Determine the [X, Y] coordinate at the center of the cell enclosing the given text.  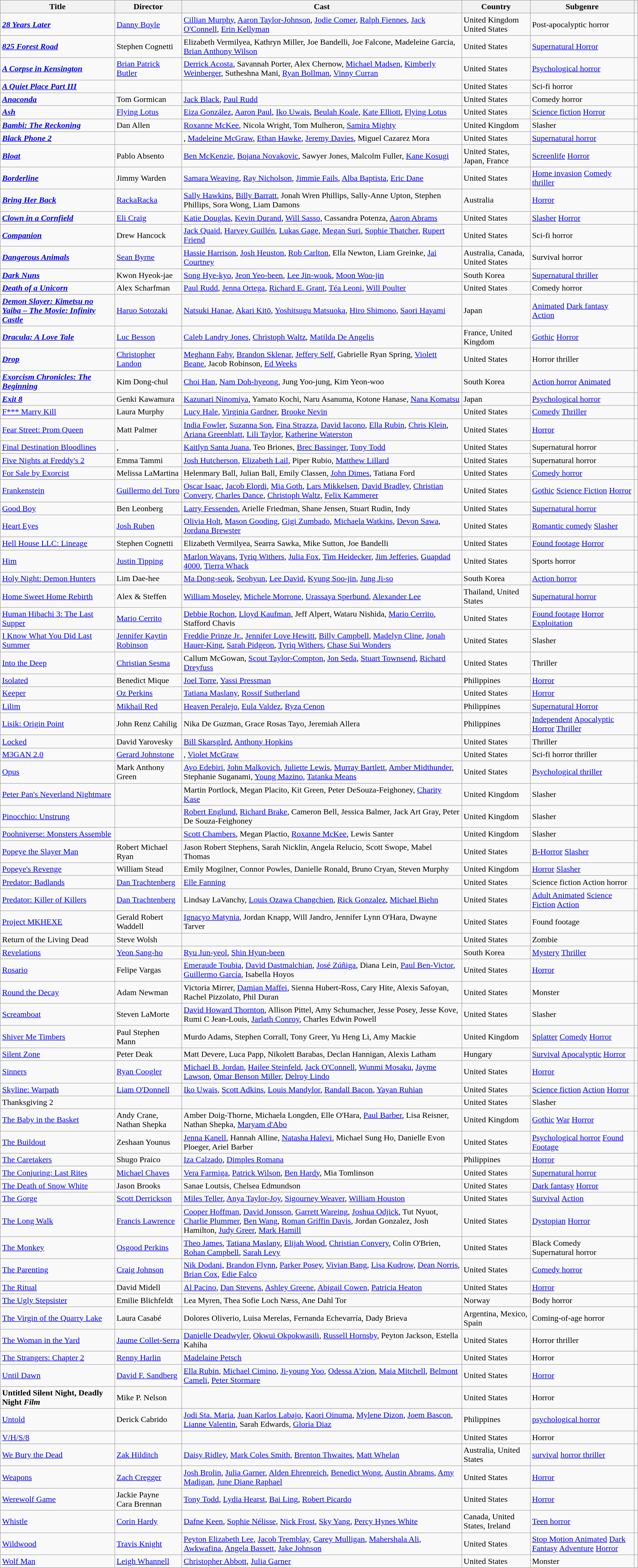
Country [496, 7]
United KingdomUnited States [496, 25]
Corin Hardy [148, 1522]
Michael B. Jordan, Hailee Steinfeld, Jack O'Connell, Wunmi Mosaku, Jayme Lawson, Omar Benson Miller, Delroy Lindo [322, 1071]
Return of the Living Dead [58, 940]
, [148, 447]
Dan Allen [148, 125]
Kim Dong-chul [148, 381]
A Corpse in Kensington [58, 69]
Zombie [582, 940]
Tatiana Maslany, Rossif Sutherland [322, 693]
Wildwood [58, 1543]
Frankenstein [58, 490]
David F. Sandberg [148, 1375]
M3GAN 2.0 [58, 754]
Madelaine Petsch [322, 1358]
Action horror Animated [582, 381]
Josh Ruben [148, 526]
Eiza González, Aaron Paul, Iko Uwais, Beulah Koale, Kate Elliott, Flying Lotus [322, 112]
Pablo Absento [148, 156]
Jaume Collet-Serra [148, 1340]
Sanae Loutsis, Chelsea Edmundson [322, 1186]
Gothic Horror [582, 337]
Josh Brolin, Julia Garner, Alden Ehrenreich, Benedict Wong, Austin Abrams, Amy Madigan, June Diane Raphael [322, 1477]
Benedict Mique [148, 680]
Coming-of-age horror [582, 1318]
Heart Eyes [58, 526]
Paul Rudd, Jenna Ortega, Richard E. Grant, Téa Leoni, Will Poulter [322, 288]
Peter Deak [148, 1054]
Ella Rubin, Michael Cimino, Ji-young Yoo, Odessa A'zion, Maia Mitchell, Belmont Cameli, Peter Stormare [322, 1375]
Luc Besson [148, 337]
Untitled Silent Night, Deadly Night Film [58, 1397]
Gerald Robert Waddell [148, 922]
A Quiet Place Part III [58, 86]
Supernatural thriller [582, 275]
Matt Palmer [148, 430]
Science fiction Horror [582, 112]
, Violet McGraw [322, 754]
Nika De Guzman, Grace Rosas Tayo, Jeremiah Allera [322, 724]
Whistle [58, 1522]
Christian Sesma [148, 663]
Body horror [582, 1300]
Emma Tammi [148, 460]
Katie Douglas, Kevin Durand, Will Sasso, Cassandra Potenza, Aaron Abrams [322, 218]
Untold [58, 1420]
Marlon Wayans, Tyriq Withers, Julia Fox, Tim Heidecker, Jim Jefferies, Guapdad 4000, Tierra Whack [322, 561]
Jason Brooks [148, 1186]
Ayo Edebiri, John Malkovich, Juliette Lewis, Murray Bartlett, Amber Midthunder, Stephanie Suganami, Young Mazino, Tatanka Means [322, 772]
The Virgin of the Quarry Lake [58, 1318]
Him [58, 561]
Cillian Murphy, Aaron Taylor-Johnson, Jodie Comer, Ralph Fiennes, Jack O'Connell, Erin Kellyman [322, 25]
Psychological horror Found Footage [582, 1142]
Joel Torre, Yassi Pressman [322, 680]
Steven LaMorte [148, 1014]
Psychological thriller [582, 772]
Silent Zone [58, 1054]
Dark fantasy Horror [582, 1186]
Travis Knight [148, 1543]
Larry Fessenden, Arielle Friedman, Shane Jensen, Stuart Rudin, Indy [322, 508]
The Gorge [58, 1199]
Theo James, Tatiana Maslany, Elijah Wood, Christian Convery, Colin O'Brien, Rohan Campbell, Sarah Levy [322, 1247]
Emeraude Toubia, David Dastmalchian, José Zúñiga, Diana Lein, Paul Ben-Victor, Guillermo García, Isabella Hoyos [322, 970]
Gerard Johnstone [148, 754]
Action horror [582, 579]
Mario Cerrito [148, 619]
Ryu Jun-yeol, Shin Hyun-been [322, 952]
Andy Crane, Nathan Shepka [148, 1120]
Hell House LLC: Lineage [58, 544]
Dark Nuns [58, 275]
Martin Portlock, Megan Placito, Kit Green, Peter DeSouza-Feighoney, Charity Kase [322, 794]
Justin Tipping [148, 561]
Laura Murphy [148, 412]
Amber Doig-Thorne, Michaela Longden, Elle O'Hara, Paul Barber, Lisa Reisner, Nathan Shepka, Maryam d'Abo [322, 1120]
The Caretakers [58, 1160]
Revelations [58, 952]
Independent Apocalyptic Horror Thriller [582, 724]
Scott Derrickson [148, 1199]
Jodi Sta. Maria, Juan Karlos Labajo, Kaori Oinuma, Mylene Dizon, Joem Bascon, Lianne Valentin, Sarah Edwards, Gloria Diaz [322, 1420]
Callum McGowan, Scout Taylor-Compton, Jon Seda, Stuart Townsend, Richard Dreyfuss [322, 663]
Ben Leonberg [148, 508]
Locked [58, 741]
Survival horror [582, 258]
Guillermo del Toro [148, 490]
Derick Cabrido [148, 1420]
Helenmary Ball, Julian Ball, Emily Classen, John Dimes, Tatiana Ford [322, 473]
Felipe Vargas [148, 970]
Alex Scharfman [148, 288]
Genki Kawamura [148, 399]
Jason Robert Stephens, Sarah Nicklin, Angela Relucio, Scott Swope, Mabel Thomas [322, 852]
Lea Myren, Thea Sofie Loch Næss, Ane Dahl Tor [322, 1300]
Oscar Isaac, Jacob Elordi, Mia Goth, Lars Mikkelsen, David Bradley, Christian Convery, Charles Dance, Christoph Waltz, Felix Kammerer [322, 490]
Zeshaan Younus [148, 1142]
Found footage [582, 922]
Bill Skarsgård, Anthony Hopkins [322, 741]
Jennifer Kaytin Robinson [148, 640]
Jack Black, Paul Rudd [322, 99]
Kaitlyn Santa Juana, Teo Briones, Brec Bassinger, Tony Todd [322, 447]
The Death of Snow White [58, 1186]
Jenna Kanell, Hannah Alline, Natasha Halevi, Michael Sung Ho, Danielle Evon Ploeger, Ariel Barber [322, 1142]
Christopher Abbott, Julia Garner [322, 1561]
Thanksgiving 2 [58, 1103]
Michael Chaves [148, 1173]
Sally Hawkins, Billy Barratt, Jonah Wren Phillips, Sally-Anne Upton, Stephen Phillips, Sora Wong, Liam Damons [322, 200]
Dolores Oliverio, Luisa Merelas, Fernanda Echevarría, Dady Brieva [322, 1318]
Brian Patrick Butler [148, 69]
Drop [58, 359]
Steve Wolsh [148, 940]
France, United Kingdom [496, 337]
Romantic comedy Slasher [582, 526]
Mikhail Red [148, 706]
Exit 8 [58, 399]
Melissa LaMartina [148, 473]
Drew Hancock [148, 235]
Dystopian Horror [582, 1221]
Kwon Hyeok-jae [148, 275]
The Monkey [58, 1247]
Renny Harlin [148, 1358]
Weapons [58, 1477]
Meghann Fahy, Brandon Sklenar, Jeffery Self, Gabrielle Ryan Spring, Violett Beane, Jacob Robinson, Ed Weeks [322, 359]
Home Sweet Home Rebirth [58, 596]
Paul Stephen Mann [148, 1037]
Survival Apocalyptic Horror [582, 1054]
Emilie Blichfeldt [148, 1300]
Bambi: The Reckoning [58, 125]
Peter Pan's Neverland Nightmare [58, 794]
The Conjuring: Last Rites [58, 1173]
Tony Todd, Lydia Hearst, Bai Ling, Robert Picardo [322, 1499]
Holy Night: Demon Hunters [58, 579]
Jackie PayneCara Brennan [148, 1499]
Lindsay LaVanchy, Louis Ozawa Changchien, Rick Gonzalez, Michael Biehn [322, 900]
Kazunari Ninomiya, Yamato Kochi, Naru Asanuma, Kotone Hanase, Nana Komatsu [322, 399]
Derrick Acosta, Savannah Porter, Alex Chernow, Michael Madsen, Kimberly Weinberger, Sutheshna Mani, Ryan Bollman, Vinny Curran [322, 69]
Jimmy Warden [148, 178]
Final Destination Bloodlines [58, 447]
India Fowler, Suzanna Son, Fina Strazza, David Iacono, Ella Rubin, Chris Klein, Ariana Greenblatt, Lili Taylor, Katherine Waterston [322, 430]
Adam Newman [148, 992]
Lim Dae-hee [148, 579]
Miles Teller, Anya Taylor-Joy, Sigourney Weaver, William Houston [322, 1199]
Alex & Steffen [148, 596]
Olivia Holt, Mason Gooding, Gigi Zumbado, Michaela Watkins, Devon Sawa, Jordana Brewster [322, 526]
Adult Animated Science Fiction Action [582, 900]
Project MKHEXE [58, 922]
Skyline: Warpath [58, 1090]
Isolated [58, 680]
Companion [58, 235]
Science fiction Action Horror [582, 1090]
Vera Farmiga, Patrick Wilson, Ben Hardy, Mia Tomlinson [322, 1173]
Predator: Badlands [58, 882]
Werewolf Game [58, 1499]
Victoria Mirrer, Damian Maffei, Sienna Hubert-Ross, Cary Hite, Alexis Safoyan, Rachel Pizzolato, Phil Duran [322, 992]
Caleb Landry Jones, Christoph Waltz, Matilda De Angelis [322, 337]
Bloat [58, 156]
V/H/S/8 [58, 1437]
Robert Englund, Richard Brake, Cameron Bell, Jessica Balmer, Jack Art Gray, Peter De Souza-Feighoney [322, 816]
Animated Dark fantasy Action [582, 310]
Elle Fanning [322, 882]
Popeye's Revenge [58, 869]
The Long Walk [58, 1221]
Canada, United States, Ireland [496, 1522]
Australia, United States [496, 1455]
Dafne Keen, Sophie Nélisse, Nick Frost, Sky Yang, Percy Hynes White [322, 1522]
Eli Craig [148, 218]
Screamboat [58, 1014]
Choi Han, Nam Doh-hyeong, Jung Yoo-jung, Kim Yeon-woo [322, 381]
Mystery Thriller [582, 952]
Matt Devere, Luca Papp, Nikolett Barabas, Declan Hannigan, Alexis Latham [322, 1054]
psychological horror [582, 1420]
Slasher Horror [582, 218]
Zak Hilditch [148, 1455]
Sean Byrne [148, 258]
Ryan Coogler [148, 1071]
Screenlife Horror [582, 156]
Natsuki Hanae, Akari Kitō, Yoshitsugu Matsuoka, Hiro Shimono, Saori Hayami [322, 310]
Found footage Horror [582, 544]
Clown in a Cornfield [58, 218]
Danny Boyle [148, 25]
Al Pacino, Dan Stevens, Ashley Greene, Abigail Cowen, Patricia Heaton [322, 1287]
Into the Deep [58, 663]
Dangerous Animals [58, 258]
Poohniverse: Monsters Assemble [58, 834]
Elizabeth Vermilyea, Searra Sawka, Mike Sutton, Joe Bandelli [322, 544]
I Know What You Did Last Summer [58, 640]
Heaven Peralejo, Eula Valdez, Ryza Cenon [322, 706]
Title [58, 7]
Bring Her Back [58, 200]
Freddie Prinze Jr., Jennifer Love Hewitt, Billy Campbell, Madelyn Cline, Jonah Hauer-King, Sarah Pidgeon, Tyriq Withers, Chase Sui Wonders [322, 640]
Thailand, United States [496, 596]
Roxanne McKee, Nicola Wright, Tom Mulheron, Samira Mighty [322, 125]
Hassie Harrison, Josh Heuston, Rob Carlton, Ella Newton, Liam Greinke, Jai Courtney [322, 258]
Gothic Science Fiction Horror [582, 490]
Anaconda [58, 99]
Norway [496, 1300]
Australia [496, 200]
Hungary [496, 1054]
Comedy Thriller [582, 412]
The Buildout [58, 1142]
The Woman in the Yard [58, 1340]
Sinners [58, 1071]
Lisik: Origin Point [58, 724]
Dracula: A Love Tale [58, 337]
Round the Decay [58, 992]
Death of a Unicorn [58, 288]
Murdo Adams, Stephen Corrall, Tony Greer, Yu Heng Li, Amy Mackie [322, 1037]
Ben McKenzie, Bojana Novakovic, Sawyer Jones, Malcolm Fuller, Kane Kosugi [322, 156]
825 Forest Road [58, 46]
Fear Street: Prom Queen [58, 430]
Samara Weaving, Ray Nicholson, Jimmie Fails, Alba Baptista, Eric Dane [322, 178]
Keeper [58, 693]
Zach Cregger [148, 1477]
Oz Perkins [148, 693]
Post-apocalyptic horror [582, 25]
Rosario [58, 970]
Sci-fi horror thriller [582, 754]
Francis Lawrence [148, 1221]
Mike P. Nelson [148, 1397]
Lilim [58, 706]
United States, Japan, France [496, 156]
Predator: Killer of Killers [58, 900]
Peyton Elizabeth Lee, Jacob Tremblay, Carey Mulligan, Mahershala Ali, Awkwafina, Angela Bassett, Jake Johnson [322, 1543]
Opus [58, 772]
Found footage Horror Exploitation [582, 619]
Liam O'Donnell [148, 1090]
Emily Mogilner, Connor Powles, Danielle Ronald, Bruno Cryan, Steven Murphy [322, 869]
Iko Uwais, Scott Adkins, Louis Mandylor, Randall Bacon, Yayan Ruhian [322, 1090]
Exorcism Chronicles: The Beginning [58, 381]
RackaRacka [148, 200]
We Bury the Dead [58, 1455]
Daisy Ridley, Mark Coles Smith, Brenton Thwaites, Matt Whelan [322, 1455]
Black Phone 2 [58, 138]
Lucy Hale, Virginia Gardner, Brooke Nevin [322, 412]
Pinocchio: Unstrung [58, 816]
Borderline [58, 178]
Australia, Canada, United States [496, 258]
, Madeleine McGraw, Ethan Hawke, Jeremy Davies, Miguel Cazarez Mora [322, 138]
Song Hye-kyo, Jeon Yeo-been, Lee Jin-wook, Moon Woo-jin [322, 275]
Mark Anthony Green [148, 772]
Demon Slayer: Kimetsu no Yaiba – The Movie: Infinity Castle [58, 310]
Ignacyo Matynia, Jordan Knapp, Will Jandro, Jennifer Lynn O'Hara, Dwayne Tarver [322, 922]
David Howard Thornton, Allison Pittel, Amy Schumacher, Jesse Posey, Jesse Kove, Rumi C Jean-Louis, Jarlath Conroy, Charles Edwin Powell [322, 1014]
F*** Marry Kill [58, 412]
Nik Dodani, Brandon Flynn, Parker Posey, Vivian Bang, Lisa Kudrow, Dean Norris, Brian Cox, Edie Falco [322, 1270]
Osgood Perkins [148, 1247]
The Ugly Stepsister [58, 1300]
Debbie Rochon, Lloyd Kaufman, Jeff Alpert, Wataru Nishida, Mario Cerrito, Stafford Chavis [322, 619]
William Moseley, Michele Morrone, Urassaya Sperbund, Alexander Lee [322, 596]
Shiver Me Timbers [58, 1037]
Shugo Praico [148, 1160]
Iza Calzado, Dimples Romana [322, 1160]
Stop Motion Animated Dark Fantasy Adventure Horror [582, 1543]
Popeye the Slayer Man [58, 852]
Director [148, 7]
Home invasion Comedy thriller [582, 178]
David Yarovesky [148, 741]
Science fiction Action horror [582, 882]
Horror Slasher [582, 869]
Sports horror [582, 561]
Survival Action [582, 1199]
Good Boy [58, 508]
Elizabeth Vermilyea, Kathryn Miller, Joe Bandelli, Joe Falcone, Madeleine Garcia, Brian Anthony Wilson [322, 46]
John Renz Cahilig [148, 724]
Haruo Sotozaki [148, 310]
Five Nights at Freddy's 2 [58, 460]
Wolf Man [58, 1561]
Until Dawn [58, 1375]
Argentina, Mexico, Spain [496, 1318]
28 Years Later [58, 25]
Yeon Sang-ho [148, 952]
Ash [58, 112]
Ma Dong-seok, Seohyun, Lee David, Kyung Soo-jin, Jung Ji-so [322, 579]
David Midell [148, 1287]
Leigh Whannell [148, 1561]
The Strangers: Chapter 2 [58, 1358]
survival horror thriller [582, 1455]
Human Hibachi 3: The Last Supper [58, 619]
Black ComedySupernatural horror [582, 1247]
Splatter Comedy Horror [582, 1037]
Teen horror [582, 1522]
The Ritual [58, 1287]
For Sale by Exorcist [58, 473]
William Stead [148, 869]
Danielle Deadwyler, Okwui Okpokwasili, Russell Hornsby, Peyton Jackson, Estella Kahiha [322, 1340]
Josh Hutcherson, Elizabeth Lail, Piper Rubio, Matthew Lillard [322, 460]
Cast [322, 7]
Jack Quaid, Harvey Guillén, Lukas Gage, Megan Suri, Sophie Thatcher, Rupert Friend [322, 235]
Gothic War Horror [582, 1120]
B-Horror Slasher [582, 852]
Flying Lotus [148, 112]
Craig Johnson [148, 1270]
Scott Chambers, Megan Plactio, Roxanne McKee, Lewis Santer [322, 834]
The Baby in the Basket [58, 1120]
Tom Gormican [148, 99]
Robert Michael Ryan [148, 852]
Laura Casabé [148, 1318]
Subgenre [582, 7]
Christopher Landon [148, 359]
The Parenting [58, 1270]
